Output the (X, Y) coordinate of the center of the cell containing the given text.  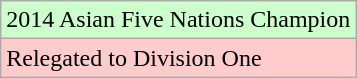
2014 Asian Five Nations Champion (178, 20)
Relegated to Division One (178, 58)
